Detect which cell encompasses the target text, then output its (X, Y) center coordinate. 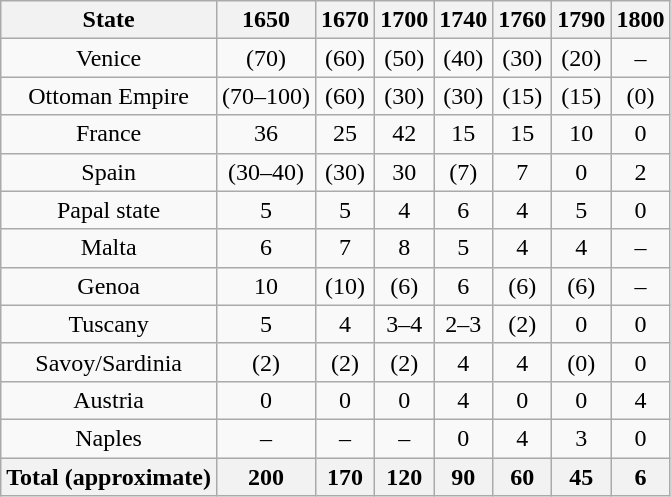
(70) (266, 58)
Tuscany (109, 324)
3–4 (404, 324)
(20) (582, 58)
Savoy/Sardinia (109, 362)
25 (346, 134)
3 (582, 438)
36 (266, 134)
30 (404, 172)
(40) (464, 58)
Genoa (109, 286)
60 (522, 477)
42 (404, 134)
1700 (404, 20)
1670 (346, 20)
45 (582, 477)
1800 (640, 20)
(50) (404, 58)
Ottoman Empire (109, 96)
Malta (109, 248)
Papal state (109, 210)
(10) (346, 286)
170 (346, 477)
90 (464, 477)
Total (approximate) (109, 477)
120 (404, 477)
1740 (464, 20)
2–3 (464, 324)
Spain (109, 172)
(7) (464, 172)
France (109, 134)
8 (404, 248)
1760 (522, 20)
Naples (109, 438)
200 (266, 477)
2 (640, 172)
1790 (582, 20)
(30–40) (266, 172)
Austria (109, 400)
1650 (266, 20)
State (109, 20)
Venice (109, 58)
(70–100) (266, 96)
